Identify which cell holds the provided text, then report its [x, y] central coordinate. 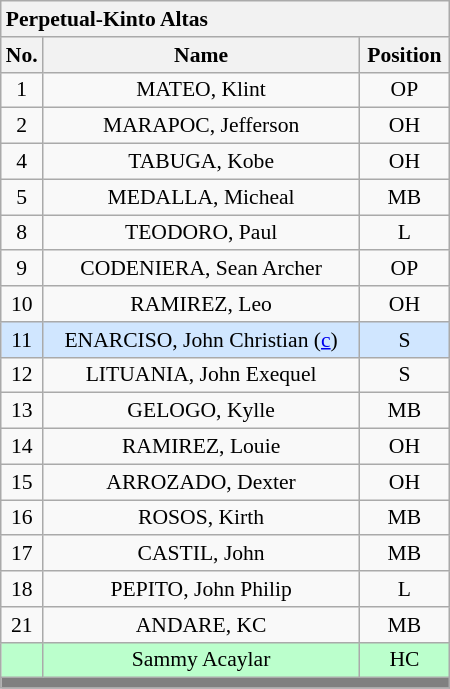
21 [22, 625]
2 [22, 126]
GELOGO, Kylle [202, 411]
15 [22, 482]
Name [202, 55]
Position [405, 55]
9 [22, 269]
HC [405, 660]
No. [22, 55]
ANDARE, KC [202, 625]
MATEO, Klint [202, 90]
RAMIREZ, Leo [202, 304]
CODENIERA, Sean Archer [202, 269]
14 [22, 447]
10 [22, 304]
PEPITO, John Philip [202, 589]
LITUANIA, John Exequel [202, 375]
11 [22, 340]
MARAPOC, Jefferson [202, 126]
16 [22, 518]
ENARCISO, John Christian (c) [202, 340]
Sammy Acaylar [202, 660]
17 [22, 554]
RAMIREZ, Louie [202, 447]
12 [22, 375]
5 [22, 197]
1 [22, 90]
18 [22, 589]
TEODORO, Paul [202, 233]
ARROZADO, Dexter [202, 482]
TABUGA, Kobe [202, 162]
ROSOS, Kirth [202, 518]
13 [22, 411]
4 [22, 162]
CASTIL, John [202, 554]
Perpetual-Kinto Altas [225, 19]
MEDALLA, Micheal [202, 197]
8 [22, 233]
